Extract the [x, y] coordinate from the center of the cell holding the provided text.  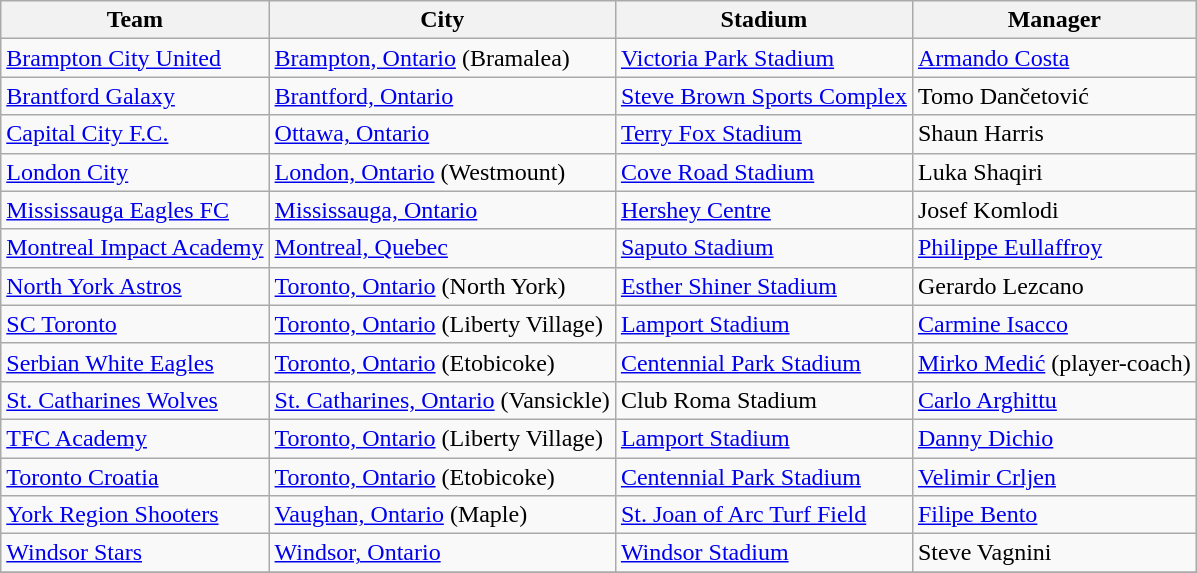
Tomo Dančetović [1054, 96]
Josef Komlodi [1054, 210]
Mississauga, Ontario [442, 210]
St. Joan of Arc Turf Field [764, 515]
London City [135, 172]
TFC Academy [135, 438]
Ottawa, Ontario [442, 134]
St. Catharines, Ontario (Vansickle) [442, 400]
Shaun Harris [1054, 134]
City [442, 20]
Toronto Croatia [135, 477]
Saputo Stadium [764, 248]
Capital City F.C. [135, 134]
Filipe Bento [1054, 515]
Steve Brown Sports Complex [764, 96]
Armando Costa [1054, 58]
London, Ontario (Westmount) [442, 172]
Terry Fox Stadium [764, 134]
Victoria Park Stadium [764, 58]
Club Roma Stadium [764, 400]
Manager [1054, 20]
Montreal Impact Academy [135, 248]
Philippe Eullaffroy [1054, 248]
Toronto, Ontario (North York) [442, 286]
SC Toronto [135, 324]
Serbian White Eagles [135, 362]
Danny Dichio [1054, 438]
Brantford Galaxy [135, 96]
Hershey Centre [764, 210]
Brantford, Ontario [442, 96]
Vaughan, Ontario (Maple) [442, 515]
Gerardo Lezcano [1054, 286]
York Region Shooters [135, 515]
Montreal, Quebec [442, 248]
Cove Road Stadium [764, 172]
Mississauga Eagles FC [135, 210]
Mirko Medić (player-coach) [1054, 362]
Windsor Stadium [764, 553]
Luka Shaqiri [1054, 172]
Carmine Isacco [1054, 324]
Stadium [764, 20]
North York Astros [135, 286]
St. Catharines Wolves [135, 400]
Windsor, Ontario [442, 553]
Brampton, Ontario (Bramalea) [442, 58]
Velimir Crljen [1054, 477]
Carlo Arghittu [1054, 400]
Steve Vagnini [1054, 553]
Windsor Stars [135, 553]
Brampton City United [135, 58]
Esther Shiner Stadium [764, 286]
Team [135, 20]
